For the text-containing cell, return its midpoint in [X, Y] coordinate format. 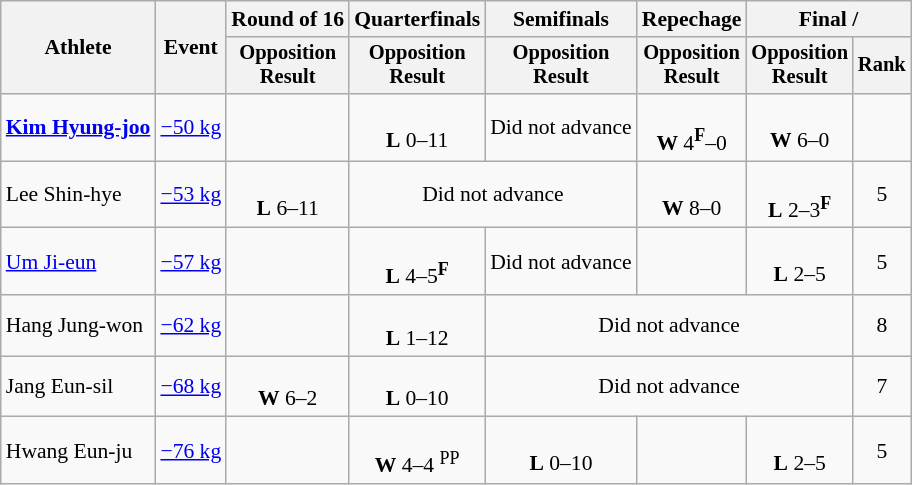
Round of 16 [288, 19]
W 4F–0 [692, 128]
Quarterfinals [417, 19]
W 6–2 [288, 386]
Um Ji-eun [78, 262]
−62 kg [190, 326]
−57 kg [190, 262]
Final / [828, 19]
Hang Jung-won [78, 326]
Kim Hyung-joo [78, 128]
Repechage [692, 19]
7 [882, 386]
L 0–11 [417, 128]
Event [190, 48]
L 4–5F [417, 262]
L 2–3F [800, 194]
−68 kg [190, 386]
L 6–11 [288, 194]
−50 kg [190, 128]
Jang Eun-sil [78, 386]
−53 kg [190, 194]
Hwang Eun-ju [78, 450]
W 8–0 [692, 194]
Lee Shin-hye [78, 194]
W 6–0 [800, 128]
L 1–12 [417, 326]
−76 kg [190, 450]
W 4–4 PP [417, 450]
Semifinals [561, 19]
Athlete [78, 48]
Rank [882, 66]
8 [882, 326]
